Search for the cell housing the specified text and yield its [x, y] center coordinate. 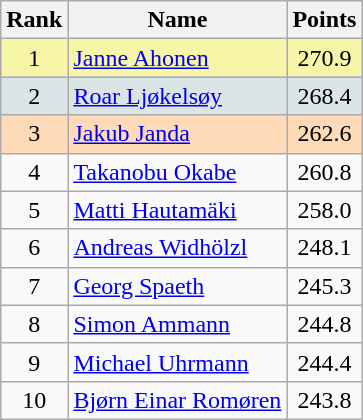
Jakub Janda [178, 134]
1 [34, 58]
258.0 [324, 210]
2 [34, 96]
3 [34, 134]
Rank [34, 20]
Andreas Widhölzl [178, 248]
7 [34, 286]
244.4 [324, 362]
Simon Ammann [178, 324]
Matti Hautamäki [178, 210]
262.6 [324, 134]
9 [34, 362]
270.9 [324, 58]
4 [34, 172]
Janne Ahonen [178, 58]
244.8 [324, 324]
8 [34, 324]
268.4 [324, 96]
Bjørn Einar Romøren [178, 400]
Roar Ljøkelsøy [178, 96]
260.8 [324, 172]
248.1 [324, 248]
6 [34, 248]
Michael Uhrmann [178, 362]
5 [34, 210]
10 [34, 400]
Points [324, 20]
243.8 [324, 400]
245.3 [324, 286]
Georg Spaeth [178, 286]
Takanobu Okabe [178, 172]
Name [178, 20]
